Detect which cell encompasses the target text, then output its [X, Y] center coordinate. 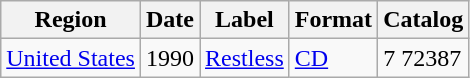
Date [170, 20]
Label [245, 20]
Catalog [424, 20]
7 72387 [424, 58]
United States [71, 58]
Format [333, 20]
Region [71, 20]
1990 [170, 58]
CD [333, 58]
Restless [245, 58]
